Output the (x, y) coordinate of the center of the cell containing the given text.  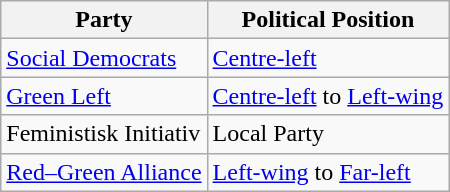
Left-wing to Far-left (328, 172)
Social Democrats (104, 58)
Feministisk Initiativ (104, 134)
Political Position (328, 20)
Centre-left to Left-wing (328, 96)
Red–Green Alliance (104, 172)
Centre-left (328, 58)
Green Left (104, 96)
Party (104, 20)
Local Party (328, 134)
